Return (X, Y) of the center of cell containing provided text 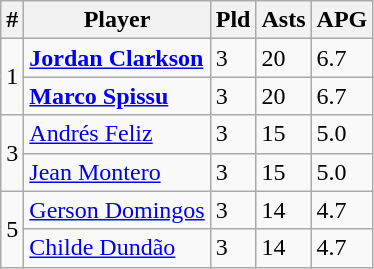
5 (12, 229)
Asts (284, 20)
1 (12, 77)
Jean Montero (117, 172)
Childe Dundão (117, 248)
Player (117, 20)
Marco Spissu (117, 96)
APG (342, 20)
# (12, 20)
Pld (233, 20)
Andrés Feliz (117, 134)
Jordan Clarkson (117, 58)
Gerson Domingos (117, 210)
